Locate the cell with the specified text and output its (x, y) center coordinate. 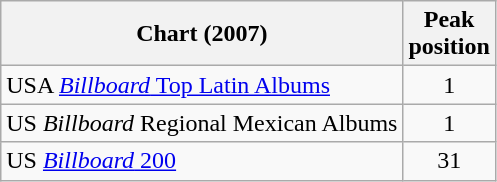
31 (449, 161)
US Billboard 200 (202, 161)
USA Billboard Top Latin Albums (202, 85)
US Billboard Regional Mexican Albums (202, 123)
Peakposition (449, 34)
Chart (2007) (202, 34)
